Detect which cell encompasses the target text, then output its (X, Y) center coordinate. 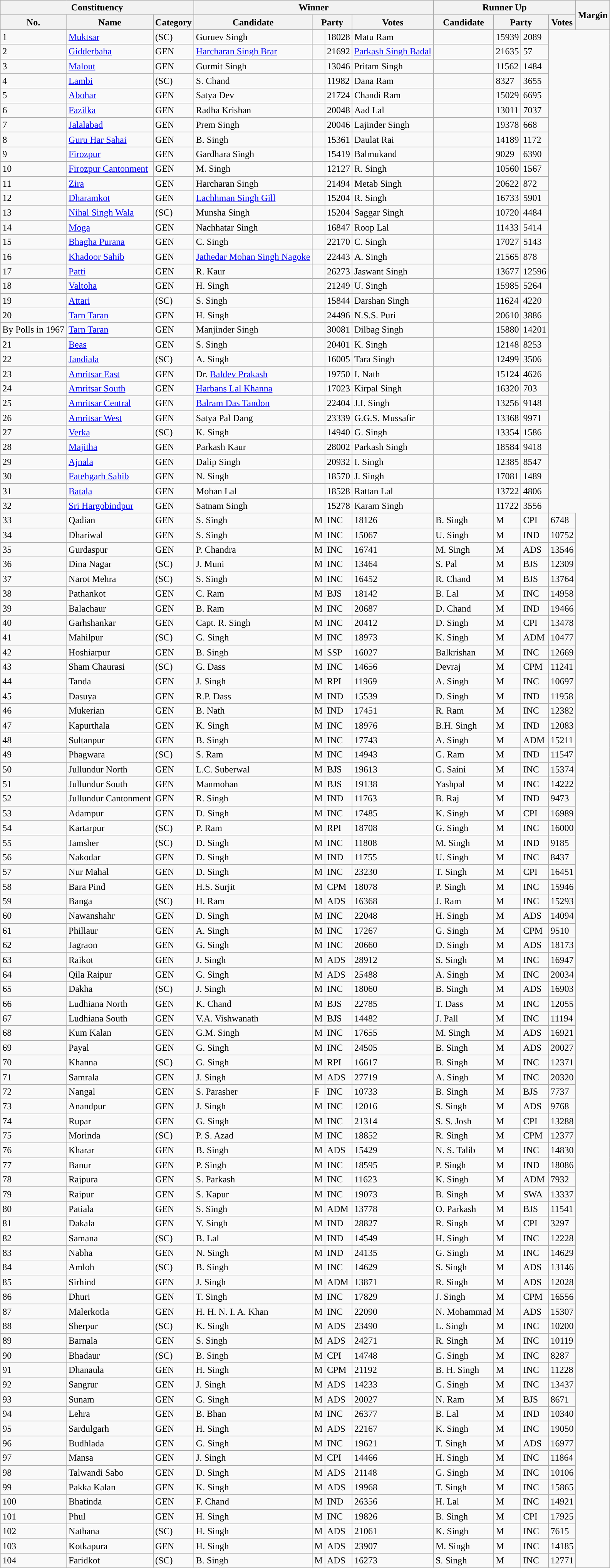
3886 (535, 315)
Nawanshahr (110, 916)
16921 (562, 1033)
S. Chand (253, 81)
Dhuri (110, 1297)
J. Ram (463, 901)
Kapurthala (110, 725)
Khadoor Sahib (110, 257)
19621 (393, 1443)
SWA (535, 1194)
Banur (110, 1165)
21494 (338, 184)
6 (34, 110)
16733 (508, 198)
65 (34, 989)
33 (34, 520)
11763 (393, 799)
Jathedar Mohan Singh Nagoke (253, 257)
Name (110, 22)
13677 (508, 271)
40 (34, 623)
4 (34, 81)
T. Dass (463, 1004)
20932 (338, 462)
18973 (393, 637)
Prem Singh (253, 125)
15211 (562, 740)
J. Pall (463, 1018)
11958 (562, 696)
Dakala (110, 1224)
Nathana (110, 1531)
Mansa (110, 1458)
13337 (562, 1194)
14094 (562, 916)
18078 (393, 886)
K. Chand (253, 1004)
9029 (508, 154)
14940 (338, 433)
Jullundur North (110, 769)
Phillaur (110, 931)
20320 (562, 1077)
Parkash Kaur (253, 447)
11864 (562, 1458)
21 (34, 344)
12377 (562, 1136)
13871 (393, 1282)
31 (34, 491)
15361 (338, 139)
Amloh (110, 1267)
S. Pal (463, 564)
21724 (338, 95)
Bhatinda (110, 1502)
51 (34, 784)
S. Ram (253, 755)
1172 (535, 139)
24271 (393, 1341)
41 (34, 637)
10560 (508, 169)
Nangal (110, 1092)
8671 (562, 1399)
Sham Chaurasi (110, 667)
10733 (393, 1092)
Zira (110, 184)
19968 (393, 1487)
88 (34, 1326)
Garhshankar (110, 623)
Radha Krishan (253, 110)
18060 (393, 989)
R. Chand (463, 579)
18126 (393, 520)
S. S. Josh (463, 1121)
19050 (562, 1429)
Samrala (110, 1077)
26377 (393, 1414)
56 (34, 857)
N. Mohammad (463, 1311)
Sunam (110, 1399)
Satya Pal Dang (253, 418)
14549 (393, 1238)
Ludhiana South (110, 1018)
S. Parasher (253, 1092)
16 (34, 257)
17743 (393, 740)
Budhlada (110, 1443)
28 (34, 447)
Attari (110, 301)
Nihal Singh Wala (110, 213)
18570 (338, 476)
Hoshiarpur (110, 652)
26273 (338, 271)
Amritsar South (110, 388)
Jandiala (110, 359)
100 (34, 1502)
16741 (393, 550)
B. Ram (253, 608)
13354 (508, 433)
Nachhatar Singh (253, 227)
70 (34, 1062)
Rajpura (110, 1180)
17485 (393, 813)
Raipur (110, 1194)
20660 (393, 945)
11969 (393, 682)
Gardhara Singh (253, 154)
Manmohan (253, 784)
79 (34, 1194)
12028 (562, 1282)
Harcharan Singh Brar (253, 52)
Lambi (110, 81)
Mahilpur (110, 637)
47 (34, 725)
10106 (562, 1473)
36 (34, 564)
Kirpal Singh (393, 388)
Nabha (110, 1253)
14830 (562, 1150)
Yashpal (463, 784)
Nakodar (110, 857)
Dasuya (110, 696)
7615 (562, 1531)
H. Ram (253, 901)
668 (535, 125)
10720 (508, 213)
16903 (562, 989)
60 (34, 916)
R. Kaur (253, 271)
20046 (338, 125)
G. Saini (463, 769)
Satnam Singh (253, 506)
17081 (508, 476)
16947 (562, 960)
Gurmit Singh (253, 66)
13546 (562, 550)
11755 (393, 857)
22404 (338, 403)
19 (34, 301)
20622 (508, 184)
23230 (393, 872)
Jullundur South (110, 784)
J.I. Singh (393, 403)
16977 (562, 1443)
20034 (562, 975)
21635 (508, 52)
24 (34, 388)
4484 (535, 213)
I. Nath (393, 374)
26356 (393, 1502)
J. Muni (253, 564)
102 (34, 1531)
17 (34, 271)
12499 (508, 359)
9418 (535, 447)
Mohan Lal (253, 491)
19073 (393, 1194)
Kartarpur (110, 828)
16451 (562, 872)
16320 (508, 388)
Barnala (110, 1341)
30081 (338, 330)
39 (34, 608)
84 (34, 1267)
L.C. Suberwal (253, 769)
14748 (393, 1355)
16000 (562, 828)
Adampur (110, 813)
4220 (535, 301)
11562 (508, 66)
12771 (562, 1560)
7037 (535, 110)
Sangrur (110, 1385)
55 (34, 843)
10477 (562, 637)
V.A. Vishwanath (253, 1018)
14185 (562, 1546)
45 (34, 696)
16005 (338, 359)
Harcharan Singh (253, 184)
15939 (508, 37)
17655 (393, 1033)
Satya Dev (253, 95)
G.M. Singh (253, 1033)
69 (34, 1048)
64 (34, 975)
Tara Singh (393, 359)
15 (34, 242)
80 (34, 1209)
872 (535, 184)
No. (34, 22)
23339 (338, 418)
Anandpur (110, 1106)
Khanna (110, 1062)
5414 (535, 227)
Dakha (110, 989)
15419 (338, 154)
Dharamkot (110, 198)
Metab Singh (393, 184)
14482 (393, 1018)
22090 (393, 1311)
Bara Pind (110, 886)
Fatehgarh Sahib (110, 476)
Parkash Singh (393, 447)
19613 (393, 769)
Malout (110, 66)
74 (34, 1121)
S. Kapur (253, 1194)
19750 (338, 374)
7932 (562, 1180)
Capt. R. Singh (253, 623)
Pathankot (110, 593)
Morinda (110, 1136)
Constituency (97, 8)
Matu Ram (393, 37)
101 (34, 1516)
66 (34, 1004)
H. H. N. I. A. Khan (253, 1311)
Amritsar West (110, 418)
Raikot (110, 960)
89 (34, 1341)
Balachaur (110, 608)
103 (34, 1546)
Karam Singh (393, 506)
18584 (508, 447)
Category (174, 22)
11624 (508, 301)
18708 (393, 828)
52 (34, 799)
17829 (393, 1297)
Moga (110, 227)
9768 (562, 1106)
10697 (562, 682)
Chandi Ram (393, 95)
12 (34, 198)
Manjinder Singh (253, 330)
8327 (508, 81)
24505 (393, 1048)
20 (34, 315)
P. Chandra (253, 550)
3 (34, 66)
13011 (508, 110)
Majitha (110, 447)
Parkash Singh Badal (393, 52)
11228 (562, 1370)
Ludhiana North (110, 1004)
38 (34, 593)
2089 (535, 37)
G. Dass (253, 667)
14943 (393, 755)
Jalalabad (110, 125)
15946 (562, 886)
Dhariwal (110, 535)
Ajnala (110, 462)
94 (34, 1414)
53 (34, 813)
104 (34, 1560)
12127 (338, 169)
23 (34, 374)
20048 (338, 110)
28912 (393, 960)
L. Singh (463, 1326)
4626 (535, 374)
91 (34, 1370)
Mukerian (110, 711)
Talwandi Sabo (110, 1473)
13288 (562, 1121)
61 (34, 931)
21565 (508, 257)
32 (34, 506)
78 (34, 1180)
21192 (393, 1370)
16027 (393, 652)
21692 (338, 52)
76 (34, 1150)
15374 (562, 769)
R. Ram (463, 711)
Munsha Singh (253, 213)
Winner (313, 8)
27719 (393, 1077)
703 (535, 388)
Firozpur Cantonment (110, 169)
44 (34, 682)
B. Bhan (253, 1414)
N.S.S. Puri (393, 315)
97 (34, 1458)
Runner Up (504, 8)
8437 (562, 857)
12148 (508, 344)
54 (34, 828)
Harbans Lal Khanna (253, 388)
Balmukand (393, 154)
Dr. Baldev Prakash (253, 374)
21314 (393, 1121)
F (318, 1092)
96 (34, 1443)
10340 (562, 1414)
14656 (393, 667)
14201 (535, 330)
19826 (393, 1516)
13722 (508, 491)
Faridkot (110, 1560)
13437 (562, 1385)
Sardulgarh (110, 1429)
21148 (393, 1473)
10752 (562, 535)
Phagwara (110, 755)
6390 (535, 154)
14466 (393, 1458)
Dalip Singh (253, 462)
11982 (338, 81)
20412 (393, 623)
13464 (393, 564)
Lehra (110, 1414)
2 (34, 52)
8287 (562, 1355)
83 (34, 1253)
14222 (562, 784)
6748 (562, 520)
71 (34, 1077)
19378 (508, 125)
B. Raj (463, 799)
9510 (562, 931)
1 (34, 37)
10200 (562, 1326)
Qadian (110, 520)
16368 (393, 901)
Kharar (110, 1150)
18028 (338, 37)
14958 (562, 593)
Darshan Singh (393, 301)
5264 (535, 286)
F. Chand (253, 1502)
81 (34, 1224)
Qila Raipur (110, 975)
Jullundur Cantonment (110, 799)
98 (34, 1473)
Dana Ram (393, 81)
6695 (535, 95)
9473 (562, 799)
Gidderbaha (110, 52)
O. Parkash (463, 1209)
15067 (393, 535)
99 (34, 1487)
46 (34, 711)
12083 (562, 725)
Amritsar Central (110, 403)
8253 (535, 344)
12228 (562, 1238)
22785 (393, 1004)
93 (34, 1399)
Jamsher (110, 843)
1586 (535, 433)
12382 (562, 711)
Guruev Singh (253, 37)
16989 (562, 813)
R.P. Dass (253, 696)
Guru Har Sahai (110, 139)
86 (34, 1297)
72 (34, 1092)
35 (34, 550)
12309 (562, 564)
B. Nath (253, 711)
Patti (110, 271)
SSP (338, 652)
Muktsar (110, 37)
22 (34, 359)
5143 (535, 242)
Gurdaspur (110, 550)
20687 (393, 608)
49 (34, 755)
15278 (338, 506)
5901 (535, 198)
11808 (393, 843)
1489 (535, 476)
Balkrishan (463, 652)
18 (34, 286)
50 (34, 769)
22167 (393, 1429)
18852 (393, 1136)
14189 (508, 139)
11722 (508, 506)
12055 (562, 1004)
Dina Nagar (110, 564)
27 (34, 433)
Abohar (110, 95)
29 (34, 462)
13256 (508, 403)
10 (34, 169)
Aad Lal (393, 110)
90 (34, 1355)
Jagraon (110, 945)
73 (34, 1106)
15539 (393, 696)
67 (34, 1018)
9 (34, 154)
13 (34, 213)
18528 (338, 491)
16556 (562, 1297)
14921 (562, 1502)
20610 (508, 315)
P. S. Azad (253, 1136)
9971 (535, 418)
15124 (508, 374)
16452 (393, 579)
28827 (393, 1224)
G. Ram (463, 755)
25 (34, 403)
18086 (562, 1165)
Lachhman Singh Gill (253, 198)
13478 (562, 623)
Kum Kalan (110, 1033)
48 (34, 740)
17027 (508, 242)
82 (34, 1238)
3506 (535, 359)
11541 (562, 1209)
15293 (562, 901)
15865 (562, 1487)
13778 (393, 1209)
C. Ram (253, 593)
23490 (393, 1326)
17267 (393, 931)
8 (34, 139)
16847 (338, 227)
12371 (562, 1062)
16617 (393, 1062)
Verka (110, 433)
Y. Singh (253, 1224)
Balram Das Tandon (253, 403)
68 (34, 1033)
13764 (562, 579)
58 (34, 886)
25488 (393, 975)
15029 (508, 95)
P. Ram (253, 828)
N. S. Talib (463, 1150)
11194 (562, 1018)
62 (34, 945)
Pakka Kalan (110, 1487)
5 (34, 95)
26 (34, 418)
7737 (562, 1092)
77 (34, 1165)
12669 (562, 652)
12596 (535, 271)
By Polls in 1967 (34, 330)
Nur Mahal (110, 872)
B.H. Singh (463, 725)
Tanda (110, 682)
22443 (338, 257)
N. Ram (463, 1399)
19466 (562, 608)
3556 (535, 506)
21061 (393, 1531)
15429 (393, 1150)
22170 (338, 242)
Lajinder Singh (393, 125)
30 (34, 476)
Saggar Singh (393, 213)
12016 (393, 1106)
13368 (508, 418)
Valtoha (110, 286)
9148 (535, 403)
Phul (110, 1516)
11433 (508, 227)
Sri Hargobindpur (110, 506)
23907 (393, 1546)
Patiala (110, 1209)
18976 (393, 725)
Daulat Rai (393, 139)
Narot Mehra (110, 579)
11 (34, 184)
43 (34, 667)
15307 (562, 1311)
1567 (535, 169)
15844 (338, 301)
Pritam Singh (393, 66)
7 (34, 125)
10119 (562, 1341)
Rattan Lal (393, 491)
8547 (535, 462)
11623 (393, 1180)
H.S. Surjit (253, 886)
Malerkotla (110, 1311)
18595 (393, 1165)
37 (34, 579)
4806 (535, 491)
11547 (562, 755)
13046 (338, 66)
17925 (562, 1516)
Beas (110, 344)
Margin (593, 15)
21249 (338, 286)
42 (34, 652)
I. Singh (393, 462)
Fazilka (110, 110)
H. Lal (463, 1502)
24135 (393, 1253)
14233 (393, 1385)
Samana (110, 1238)
Sultanpur (110, 740)
Roop Lal (393, 227)
24496 (338, 315)
87 (34, 1311)
Firozpur (110, 154)
G.G.S. Mussafir (393, 418)
34 (34, 535)
Amritsar East (110, 374)
Dhanaula (110, 1370)
3655 (535, 81)
16273 (393, 1560)
92 (34, 1385)
Banga (110, 901)
18173 (562, 945)
Batala (110, 491)
22048 (393, 916)
9185 (562, 843)
14 (34, 227)
D. Chand (463, 608)
Rupar (110, 1121)
12385 (508, 462)
Bhadaur (110, 1355)
20401 (338, 344)
Sherpur (110, 1326)
85 (34, 1282)
11241 (562, 667)
18142 (393, 593)
95 (34, 1429)
75 (34, 1136)
1484 (535, 66)
Dilbag Singh (393, 330)
Bhagha Purana (110, 242)
15985 (508, 286)
878 (535, 257)
Payal (110, 1048)
B. H. Singh (463, 1370)
Jaswant Singh (393, 271)
17451 (393, 711)
15880 (508, 330)
28002 (338, 447)
13146 (562, 1267)
63 (34, 960)
59 (34, 901)
Devraj (463, 667)
19138 (393, 784)
3297 (562, 1224)
Sirhind (110, 1282)
17023 (338, 388)
Kotkapura (110, 1546)
S. Parkash (253, 1180)
